Scan for the cell matching the given text and deliver its [x, y] coordinate at center. 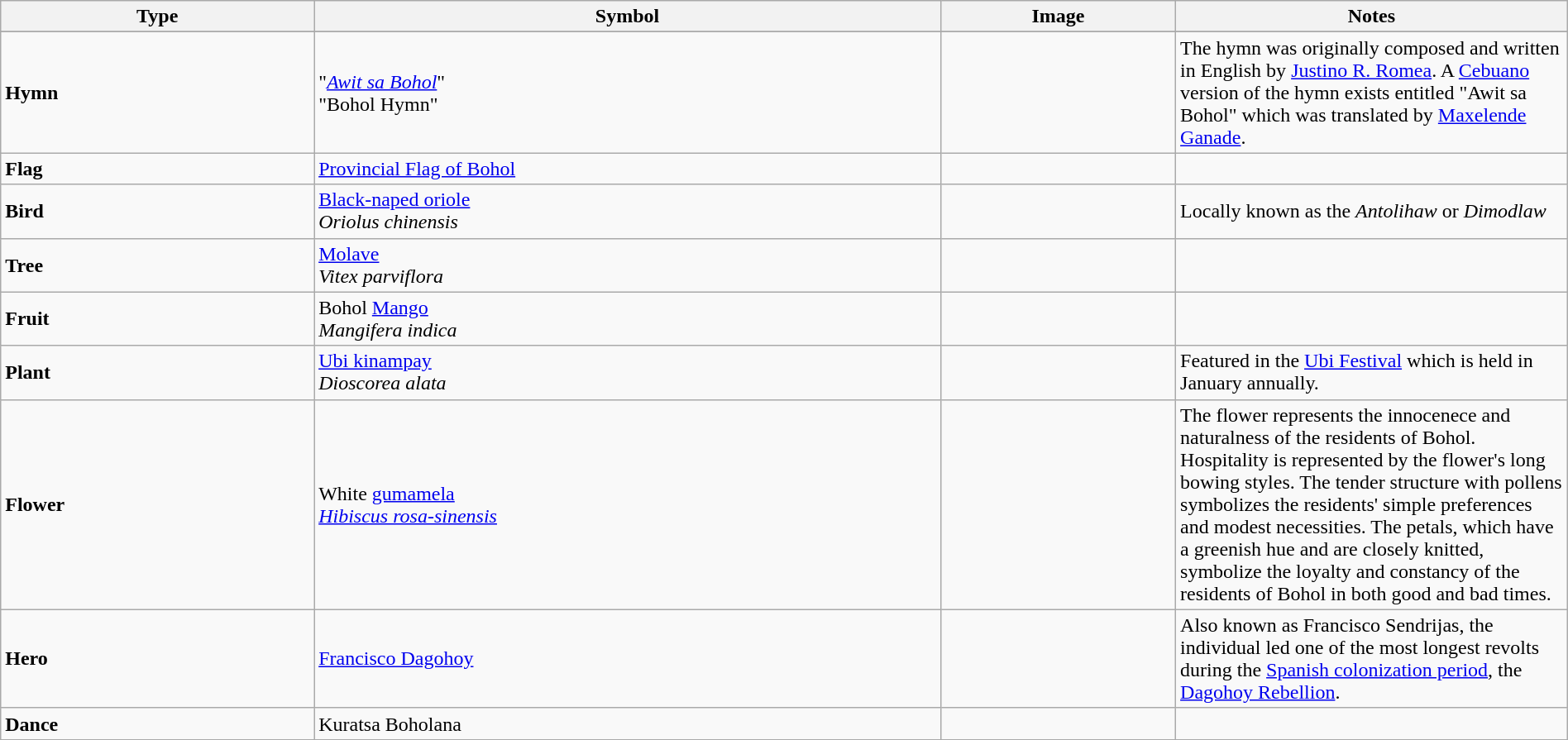
Hymn [157, 93]
Symbol [628, 17]
Black-naped orioleOriolus chinensis [628, 212]
Kuratsa Boholana [628, 723]
Bohol MangoMangifera indica [628, 319]
Image [1058, 17]
Provincial Flag of Bohol [628, 169]
Flag [157, 169]
Also known as Francisco Sendrijas, the individual led one of the most longest revolts during the Spanish colonization period, the Dagohoy Rebellion. [1372, 658]
"Awit sa Bohol""Bohol Hymn" [628, 93]
Type [157, 17]
Dance [157, 723]
MolaveVitex parviflora [628, 265]
Notes [1372, 17]
White gumamelaHibiscus rosa-sinensis [628, 504]
Hero [157, 658]
Featured in the Ubi Festival which is held in January annually. [1372, 372]
Francisco Dagohoy [628, 658]
Bird [157, 212]
Flower [157, 504]
Ubi kinampayDioscorea alata [628, 372]
Locally known as the Antolihaw or Dimodlaw [1372, 212]
Fruit [157, 319]
Tree [157, 265]
Plant [157, 372]
